For the text-containing cell, return its midpoint in [X, Y] coordinate format. 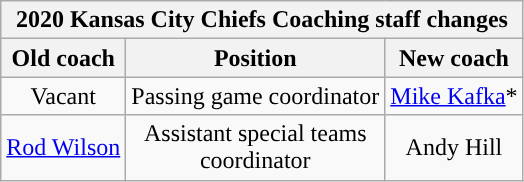
Assistant special teamscoordinator [256, 148]
Mike Kafka* [454, 96]
New coach [454, 58]
Andy Hill [454, 148]
Old coach [64, 58]
Position [256, 58]
Vacant [64, 96]
Passing game coordinator [256, 96]
2020 Kansas City Chiefs Coaching staff changes [262, 20]
Rod Wilson [64, 148]
